Capture the cell that displays the provided text and extract its (x, y) central coordinate. 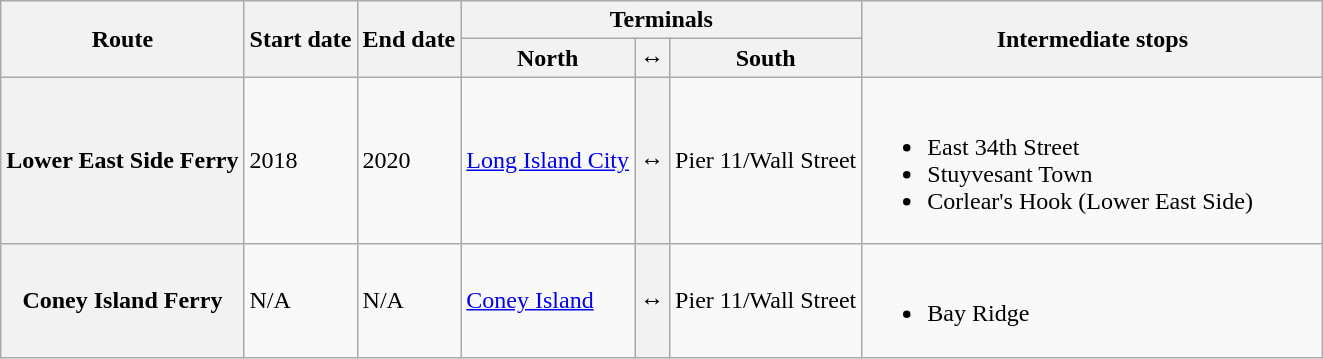
Start date (300, 39)
Route (122, 39)
Long Island City (548, 160)
2020 (409, 160)
2018 (300, 160)
North (548, 58)
South (766, 58)
Coney Island Ferry (122, 300)
Lower East Side Ferry (122, 160)
Intermediate stops (1092, 39)
Coney Island (548, 300)
East 34th StreetStuyvesant TownCorlear's Hook (Lower East Side) (1092, 160)
End date (409, 39)
Bay Ridge (1092, 300)
Terminals (662, 20)
